For the text-containing cell, return its midpoint in [X, Y] coordinate format. 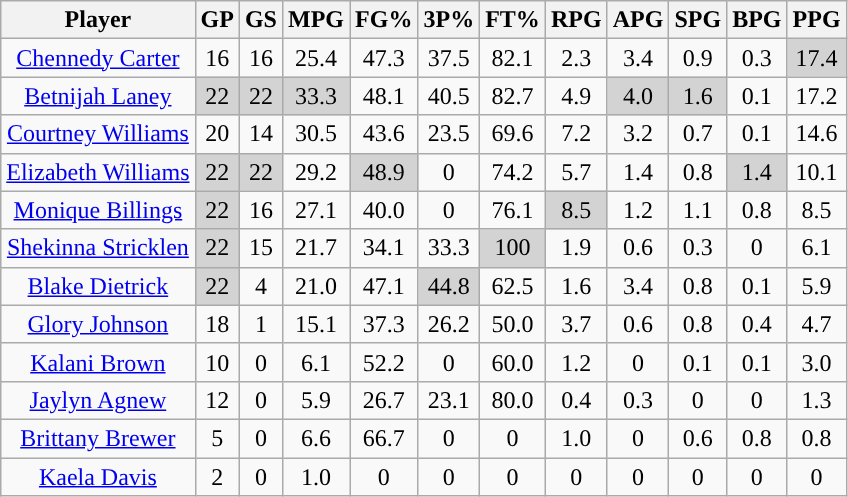
62.5 [513, 286]
80.0 [513, 400]
1.9 [576, 248]
44.8 [449, 286]
Shekinna Stricklen [98, 248]
29.2 [316, 172]
3.2 [638, 134]
1.1 [698, 210]
25.4 [316, 58]
2 [217, 477]
37.3 [384, 324]
40.5 [449, 96]
Brittany Brewer [98, 438]
Blake Dietrick [98, 286]
SPG [698, 20]
Kaela Davis [98, 477]
3P% [449, 20]
20 [217, 134]
14 [260, 134]
76.1 [513, 210]
4.9 [576, 96]
17.4 [816, 58]
52.2 [384, 362]
4 [260, 286]
37.5 [449, 58]
27.1 [316, 210]
82.1 [513, 58]
Courtney Williams [98, 134]
23.5 [449, 134]
5 [217, 438]
6.6 [316, 438]
GS [260, 20]
Monique Billings [98, 210]
3.0 [816, 362]
18 [217, 324]
10 [217, 362]
Kalani Brown [98, 362]
Elizabeth Williams [98, 172]
PPG [816, 20]
GP [217, 20]
Glory Johnson [98, 324]
74.2 [513, 172]
2.3 [576, 58]
1 [260, 324]
0.7 [698, 134]
15.1 [316, 324]
43.6 [384, 134]
66.7 [384, 438]
MPG [316, 20]
RPG [576, 20]
40.0 [384, 210]
0.9 [698, 58]
26.7 [384, 400]
FG% [384, 20]
60.0 [513, 362]
23.1 [449, 400]
82.7 [513, 96]
26.2 [449, 324]
7.2 [576, 134]
30.5 [316, 134]
47.3 [384, 58]
4.0 [638, 96]
Chennedy Carter [98, 58]
1.3 [816, 400]
Player [98, 20]
Betnijah Laney [98, 96]
Jaylyn Agnew [98, 400]
48.9 [384, 172]
14.6 [816, 134]
12 [217, 400]
4.7 [816, 324]
50.0 [513, 324]
21.7 [316, 248]
15 [260, 248]
47.1 [384, 286]
34.1 [384, 248]
5.7 [576, 172]
100 [513, 248]
21.0 [316, 286]
3.7 [576, 324]
BPG [757, 20]
17.2 [816, 96]
48.1 [384, 96]
69.6 [513, 134]
APG [638, 20]
FT% [513, 20]
10.1 [816, 172]
